Determine the [X, Y] coordinate at the center of the cell enclosing the given text.  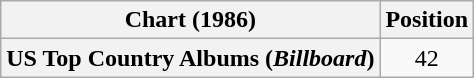
Chart (1986) [190, 20]
42 [427, 58]
US Top Country Albums (Billboard) [190, 58]
Position [427, 20]
